Output the (X, Y) coordinate of the center of the cell containing the given text.  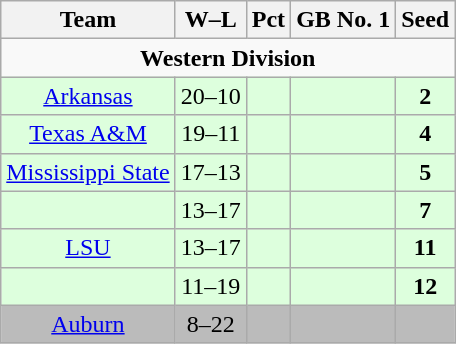
11–19 (210, 286)
11 (426, 248)
Auburn (88, 324)
8–22 (210, 324)
Pct (268, 20)
Seed (426, 20)
Team (88, 20)
W–L (210, 20)
Western Division (228, 58)
20–10 (210, 96)
5 (426, 172)
Arkansas (88, 96)
Mississippi State (88, 172)
GB No. 1 (344, 20)
Texas A&M (88, 134)
7 (426, 210)
LSU (88, 248)
19–11 (210, 134)
2 (426, 96)
12 (426, 286)
4 (426, 134)
17–13 (210, 172)
